Identify which cell holds the provided text, then report its [X, Y] central coordinate. 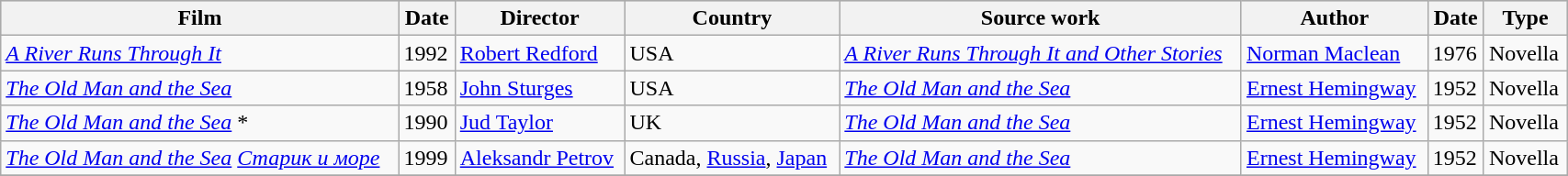
1976 [1455, 53]
Source work [1041, 18]
Robert Redford [540, 53]
Film [200, 18]
Country [732, 18]
Type [1525, 18]
Author [1334, 18]
The Old Man and the Sea * [200, 123]
A River Runs Through It and Other Stories [1041, 53]
1992 [426, 53]
A River Runs Through It [200, 53]
Aleksandr Petrov [540, 158]
Director [540, 18]
John Sturges [540, 88]
1958 [426, 88]
1999 [426, 158]
The Old Man and the Sea Старик и море [200, 158]
Jud Taylor [540, 123]
UK [732, 123]
Norman Maclean [1334, 53]
1990 [426, 123]
Canada, Russia, Japan [732, 158]
